For the text-containing cell, return its midpoint in [X, Y] coordinate format. 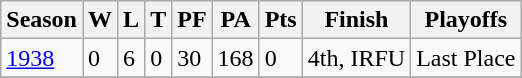
168 [236, 58]
1938 [42, 58]
W [100, 20]
PA [236, 20]
Playoffs [466, 20]
L [132, 20]
Season [42, 20]
Finish [356, 20]
PF [192, 20]
Last Place [466, 58]
4th, IRFU [356, 58]
Pts [280, 20]
T [158, 20]
6 [132, 58]
30 [192, 58]
